Capture the cell that displays the provided text and extract its (X, Y) central coordinate. 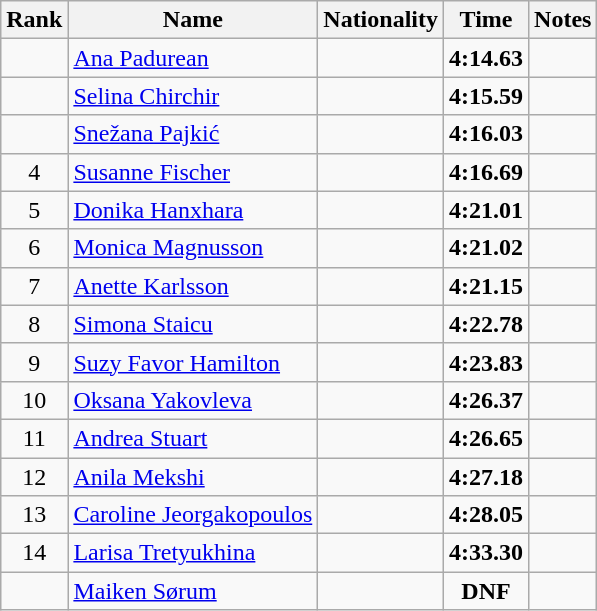
4:27.18 (486, 477)
4:22.78 (486, 324)
4:16.03 (486, 134)
DNF (486, 591)
Anette Karlsson (193, 286)
5 (34, 210)
Monica Magnusson (193, 248)
Larisa Tretyukhina (193, 553)
4:21.15 (486, 286)
Suzy Favor Hamilton (193, 362)
4:14.63 (486, 58)
Andrea Stuart (193, 438)
Selina Chirchir (193, 96)
Rank (34, 20)
Simona Staicu (193, 324)
Notes (563, 20)
Donika Hanxhara (193, 210)
4:21.01 (486, 210)
4:21.02 (486, 248)
Time (486, 20)
4:16.69 (486, 172)
4:15.59 (486, 96)
Nationality (381, 20)
11 (34, 438)
4:33.30 (486, 553)
4:26.65 (486, 438)
Anila Mekshi (193, 477)
4:23.83 (486, 362)
6 (34, 248)
Maiken Sørum (193, 591)
Caroline Jeorgakopoulos (193, 515)
12 (34, 477)
Oksana Yakovleva (193, 400)
9 (34, 362)
4:26.37 (486, 400)
4:28.05 (486, 515)
4 (34, 172)
13 (34, 515)
Susanne Fischer (193, 172)
7 (34, 286)
8 (34, 324)
Name (193, 20)
10 (34, 400)
Snežana Pajkić (193, 134)
Ana Padurean (193, 58)
14 (34, 553)
